Scan for the cell matching the given text and deliver its [X, Y] coordinate at center. 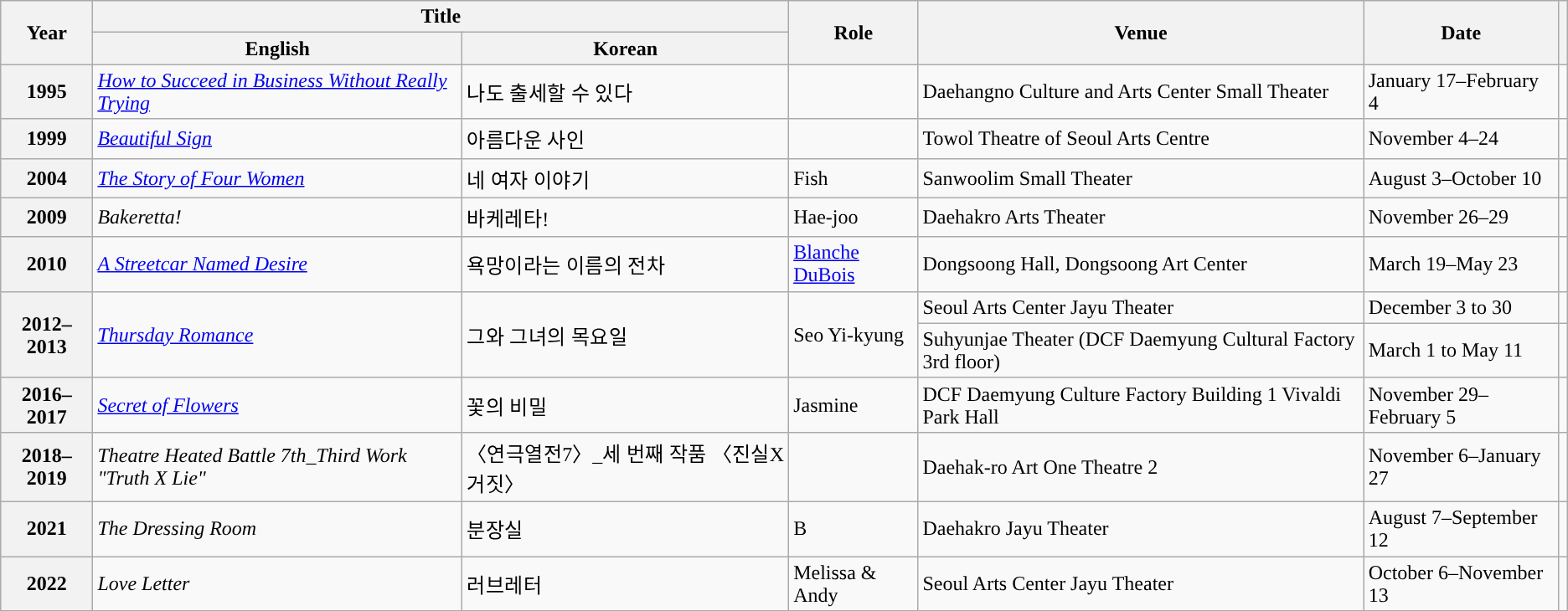
DCF Daemyung Culture Factory Building 1 Vivaldi Park Hall [1141, 405]
Suhyunjae Theater (DCF Daemyung Cultural Factory 3rd floor) [1141, 350]
Korean [626, 49]
October 6–November 13 [1461, 583]
2010 [47, 264]
Secret of Flowers [278, 405]
November 29–February 5 [1461, 405]
그와 그녀의 목요일 [626, 335]
바케레타! [626, 218]
The Story of Four Women [278, 177]
Daehak-ro Art One Theatre 2 [1141, 467]
2022 [47, 583]
December 3 to 30 [1461, 307]
Seo Yi-kyung [854, 335]
Title [441, 17]
Fish [854, 177]
Venue [1141, 33]
The Dressing Room [278, 529]
November 4–24 [1461, 139]
August 7–September 12 [1461, 529]
2021 [47, 529]
아름다운 사인 [626, 139]
2012–2013 [47, 335]
러브레터 [626, 583]
꽃의 비밀 [626, 405]
Towol Theatre of Seoul Arts Centre [1141, 139]
Role [854, 33]
A Streetcar Named Desire [278, 264]
Love Letter [278, 583]
November 26–29 [1461, 218]
1995 [47, 92]
March 1 to May 11 [1461, 350]
2004 [47, 177]
Blanche DuBois [854, 264]
English [278, 49]
Bakeretta! [278, 218]
〈연극열전7〉_세 번째 작품 〈진실X거짓〉 [626, 467]
B [854, 529]
나도 출세할 수 있다 [626, 92]
March 19–May 23 [1461, 264]
Daehakro Arts Theater [1141, 218]
How to Succeed in Business Without Really Trying [278, 92]
Hae-joo [854, 218]
2009 [47, 218]
Date [1461, 33]
Daehangno Culture and Arts Center Small Theater [1141, 92]
August 3–October 10 [1461, 177]
Jasmine [854, 405]
Sanwoolim Small Theater [1141, 177]
네 여자 이야기 [626, 177]
Beautiful Sign [278, 139]
Theatre Heated Battle 7th_Third Work "Truth X Lie" [278, 467]
2018–2019 [47, 467]
November 6–January 27 [1461, 467]
분장실 [626, 529]
2016–2017 [47, 405]
Dongsoong Hall, Dongsoong Art Center [1141, 264]
Year [47, 33]
Melissa & Andy [854, 583]
욕망이라는 이름의 전차 [626, 264]
1999 [47, 139]
Daehakro Jayu Theater [1141, 529]
Thursday Romance [278, 335]
January 17–February 4 [1461, 92]
